Pinpoint the cell where the given text exists, returning its [X, Y] midpoint coordinate. 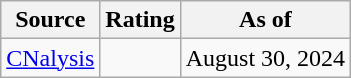
As of [265, 20]
Rating [140, 20]
Source [50, 20]
August 30, 2024 [265, 58]
CNalysis [50, 58]
